Capture the cell that displays the provided text and extract its (x, y) central coordinate. 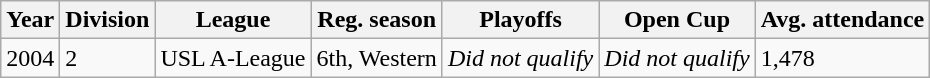
USL A-League (233, 58)
2 (108, 58)
Reg. season (376, 20)
Avg. attendance (842, 20)
Open Cup (677, 20)
Year (30, 20)
1,478 (842, 58)
League (233, 20)
6th, Western (376, 58)
Division (108, 20)
Playoffs (520, 20)
2004 (30, 58)
